Determine the [x, y] coordinate at the center of the cell enclosing the given text.  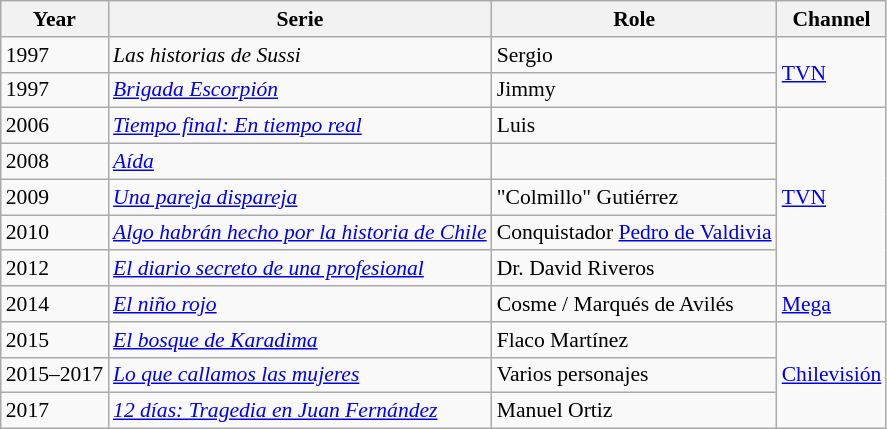
Lo que callamos las mujeres [300, 375]
Brigada Escorpión [300, 90]
Varios personajes [634, 375]
2015–2017 [54, 375]
12 días: Tragedia en Juan Fernández [300, 411]
2006 [54, 126]
2015 [54, 340]
Jimmy [634, 90]
Luis [634, 126]
Mega [832, 304]
Year [54, 19]
Una pareja dispareja [300, 197]
Role [634, 19]
2014 [54, 304]
Cosme / Marqués de Avilés [634, 304]
Aída [300, 162]
El niño rojo [300, 304]
El bosque de Karadima [300, 340]
2008 [54, 162]
Serie [300, 19]
2012 [54, 269]
2017 [54, 411]
El diario secreto de una profesional [300, 269]
Dr. David Riveros [634, 269]
Algo habrán hecho por la historia de Chile [300, 233]
Chilevisión [832, 376]
2010 [54, 233]
Las historias de Sussi [300, 55]
"Colmillo" Gutiérrez [634, 197]
2009 [54, 197]
Flaco Martínez [634, 340]
Tiempo final: En tiempo real [300, 126]
Channel [832, 19]
Sergio [634, 55]
Manuel Ortiz [634, 411]
Conquistador Pedro de Valdivia [634, 233]
